Locate the cell with the specified text and output its [x, y] center coordinate. 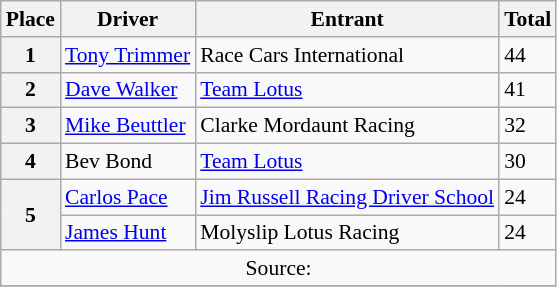
Entrant [347, 19]
Clarke Mordaunt Racing [347, 126]
Carlos Pace [128, 197]
James Hunt [128, 233]
32 [528, 126]
Molyslip Lotus Racing [347, 233]
5 [30, 214]
Driver [128, 19]
Mike Beuttler [128, 126]
Dave Walker [128, 90]
Place [30, 19]
44 [528, 55]
2 [30, 90]
Tony Trimmer [128, 55]
1 [30, 55]
Bev Bond [128, 162]
4 [30, 162]
Jim Russell Racing Driver School [347, 197]
Total [528, 19]
Source: [279, 269]
3 [30, 126]
41 [528, 90]
Race Cars International [347, 55]
30 [528, 162]
